From the cell containing the given text, extract its center point as (x, y) coordinate. 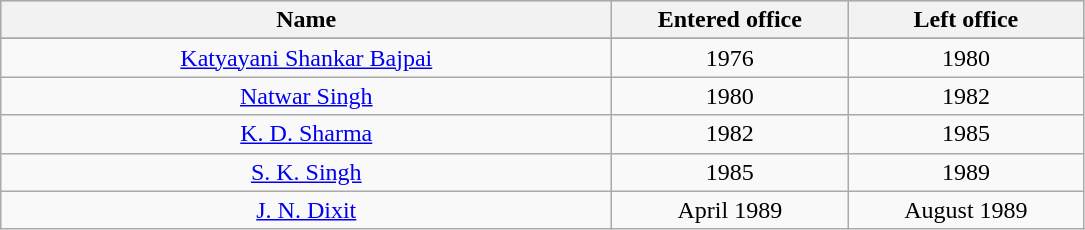
K. D. Sharma (306, 134)
Katyayani Shankar Bajpai (306, 58)
August 1989 (966, 210)
Natwar Singh (306, 96)
J. N. Dixit (306, 210)
1976 (730, 58)
1989 (966, 172)
Entered office (730, 20)
S. K. Singh (306, 172)
Left office (966, 20)
April 1989 (730, 210)
Name (306, 20)
